Return the [x, y] coordinate for the center point of the cell that contains the specified text.  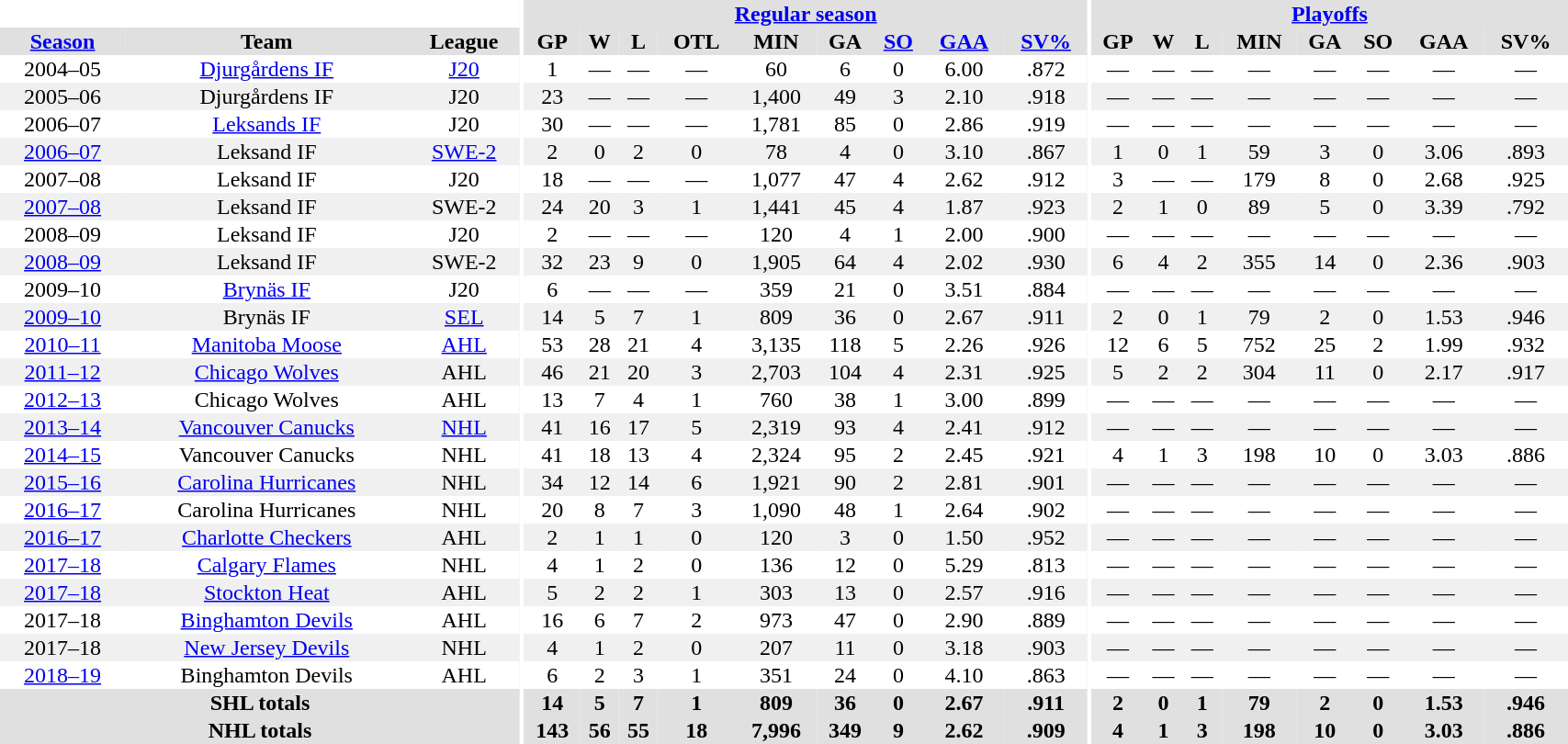
304 [1259, 372]
.863 [1046, 675]
Charlotte Checkers [266, 537]
OTL [696, 41]
2.17 [1444, 372]
.901 [1046, 482]
1,921 [775, 482]
3.06 [1444, 152]
2.68 [1444, 179]
.952 [1046, 537]
Manitoba Moose [266, 344]
973 [775, 620]
48 [845, 510]
64 [845, 262]
2014–15 [62, 455]
95 [845, 455]
1,090 [775, 510]
.918 [1046, 96]
28 [600, 344]
2013–14 [62, 427]
2,319 [775, 427]
2.26 [964, 344]
NHL totals [260, 730]
2.02 [964, 262]
.923 [1046, 207]
303 [775, 592]
104 [845, 372]
136 [775, 565]
2010–11 [62, 344]
46 [553, 372]
1.50 [964, 537]
89 [1259, 207]
143 [553, 730]
2.86 [964, 124]
49 [845, 96]
.889 [1046, 620]
3.39 [1444, 207]
1,077 [775, 179]
3.51 [964, 289]
3.18 [964, 648]
.919 [1046, 124]
25 [1325, 344]
Calgary Flames [266, 565]
351 [775, 675]
.893 [1527, 152]
1,400 [775, 96]
6.00 [964, 69]
78 [775, 152]
207 [775, 648]
45 [845, 207]
355 [1259, 262]
93 [845, 427]
2018–19 [62, 675]
1.99 [1444, 344]
752 [1259, 344]
17 [638, 427]
56 [600, 730]
1,905 [775, 262]
Team [266, 41]
760 [775, 400]
.900 [1046, 234]
SEL [464, 317]
.884 [1046, 289]
1,441 [775, 207]
2.41 [964, 427]
SHL totals [260, 703]
2004–05 [62, 69]
2.10 [964, 96]
2.57 [964, 592]
1,781 [775, 124]
118 [845, 344]
3,135 [775, 344]
.917 [1527, 372]
2015–16 [62, 482]
Playoffs [1329, 14]
.921 [1046, 455]
5.29 [964, 565]
League [464, 41]
.930 [1046, 262]
3.00 [964, 400]
55 [638, 730]
Stockton Heat [266, 592]
.899 [1046, 400]
Season [62, 41]
7,996 [775, 730]
53 [553, 344]
Leksands IF [266, 124]
179 [1259, 179]
.909 [1046, 730]
.932 [1527, 344]
2,703 [775, 372]
.872 [1046, 69]
.813 [1046, 565]
2.45 [964, 455]
349 [845, 730]
.867 [1046, 152]
2,324 [775, 455]
2012–13 [62, 400]
32 [553, 262]
2.31 [964, 372]
2.36 [1444, 262]
.792 [1527, 207]
2.90 [964, 620]
30 [553, 124]
2.00 [964, 234]
4.10 [964, 675]
.926 [1046, 344]
1.87 [964, 207]
2.81 [964, 482]
38 [845, 400]
85 [845, 124]
.916 [1046, 592]
2005–06 [62, 96]
2.64 [964, 510]
59 [1259, 152]
New Jersey Devils [266, 648]
34 [553, 482]
Regular season [807, 14]
359 [775, 289]
.902 [1046, 510]
90 [845, 482]
3.10 [964, 152]
60 [775, 69]
2011–12 [62, 372]
